Provide the (X, Y) coordinate of the cell's center where the given text is located.  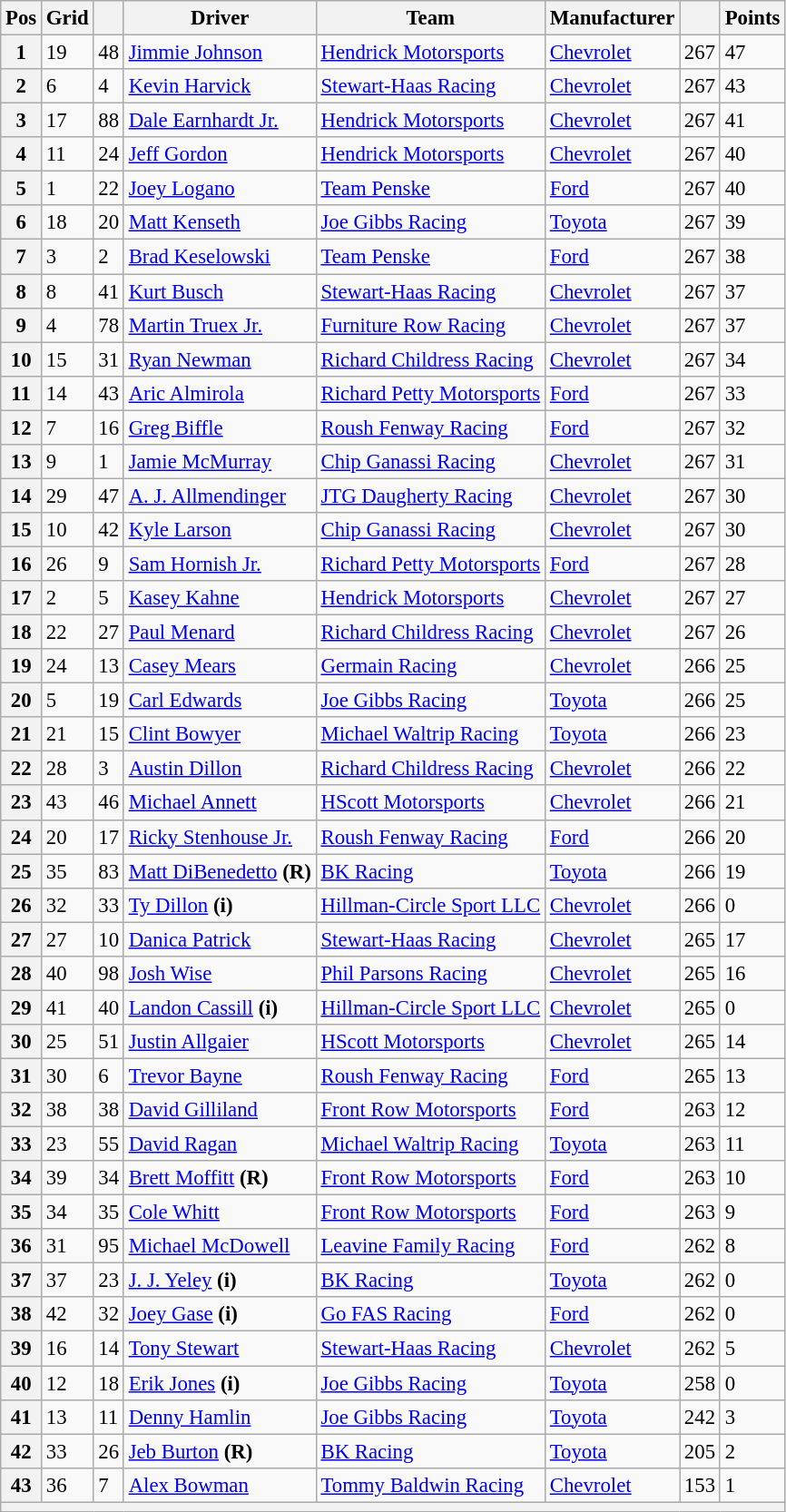
Germain Racing (430, 666)
Martin Truex Jr. (220, 325)
Manufacturer (612, 18)
Sam Hornish Jr. (220, 564)
Kurt Busch (220, 291)
Michael Annett (220, 803)
Driver (220, 18)
Jamie McMurray (220, 462)
Furniture Row Racing (430, 325)
Jeb Burton (R) (220, 1451)
Jeff Gordon (220, 154)
David Gilliland (220, 1110)
88 (109, 121)
Greg Biffle (220, 427)
Dale Earnhardt Jr. (220, 121)
95 (109, 1246)
98 (109, 974)
Danica Patrick (220, 939)
Trevor Bayne (220, 1075)
Phil Parsons Racing (430, 974)
Joey Gase (i) (220, 1315)
Cole Whitt (220, 1213)
A. J. Allmendinger (220, 496)
Denny Hamlin (220, 1417)
Kyle Larson (220, 530)
Points (752, 18)
Matt DiBenedetto (R) (220, 871)
Tony Stewart (220, 1349)
Team (430, 18)
Pos (22, 18)
Brett Moffitt (R) (220, 1178)
Austin Dillon (220, 769)
205 (701, 1451)
Landon Cassill (i) (220, 1007)
153 (701, 1485)
51 (109, 1042)
Josh Wise (220, 974)
Justin Allgaier (220, 1042)
Jimmie Johnson (220, 53)
258 (701, 1383)
Clint Bowyer (220, 734)
Ty Dillon (i) (220, 905)
Paul Menard (220, 633)
48 (109, 53)
46 (109, 803)
Erik Jones (i) (220, 1383)
Ricky Stenhouse Jr. (220, 837)
Go FAS Racing (430, 1315)
David Ragan (220, 1144)
Leavine Family Racing (430, 1246)
Michael McDowell (220, 1246)
Carl Edwards (220, 701)
55 (109, 1144)
Ryan Newman (220, 359)
78 (109, 325)
242 (701, 1417)
Kasey Kahne (220, 598)
J. J. Yeley (i) (220, 1281)
Casey Mears (220, 666)
Joey Logano (220, 189)
83 (109, 871)
JTG Daugherty Racing (430, 496)
Alex Bowman (220, 1485)
Kevin Harvick (220, 86)
Matt Kenseth (220, 222)
Grid (67, 18)
Aric Almirola (220, 393)
Brad Keselowski (220, 257)
Tommy Baldwin Racing (430, 1485)
